Search for the cell housing the specified text and yield its [X, Y] center coordinate. 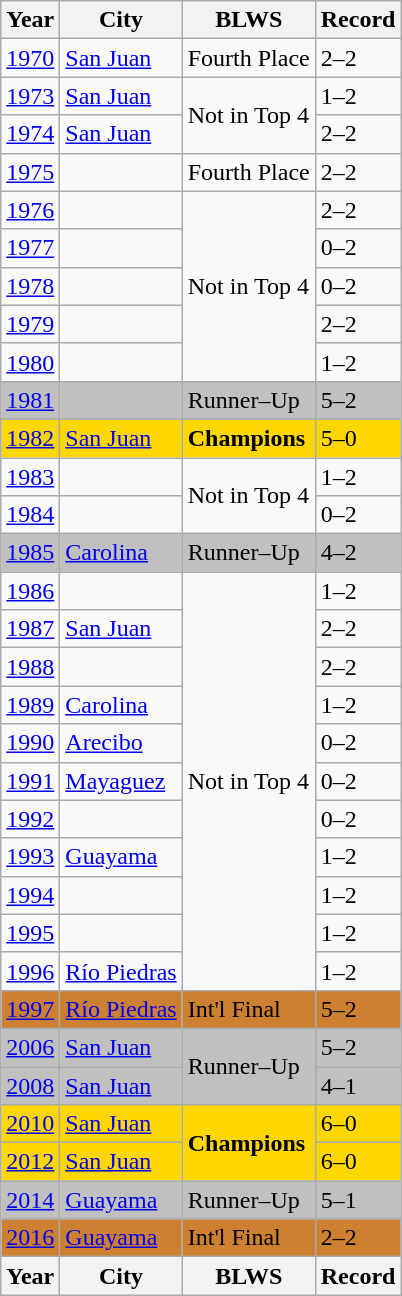
1977 [30, 248]
1990 [30, 743]
1985 [30, 553]
1988 [30, 667]
1993 [30, 857]
1995 [30, 933]
1984 [30, 515]
1989 [30, 705]
1982 [30, 438]
Arecibo [121, 743]
2010 [30, 1124]
1973 [30, 96]
1997 [30, 1009]
1974 [30, 134]
2016 [30, 1238]
1976 [30, 210]
1991 [30, 781]
5–1 [358, 1200]
1987 [30, 629]
Mayaguez [121, 781]
1983 [30, 477]
1992 [30, 819]
5–0 [358, 438]
2008 [30, 1085]
1996 [30, 971]
1975 [30, 172]
1978 [30, 286]
4–2 [358, 553]
1981 [30, 400]
4–1 [358, 1085]
2006 [30, 1047]
1986 [30, 591]
2012 [30, 1162]
1994 [30, 895]
2014 [30, 1200]
1979 [30, 324]
1980 [30, 362]
1970 [30, 58]
